For the text-containing cell, return its midpoint in [x, y] coordinate format. 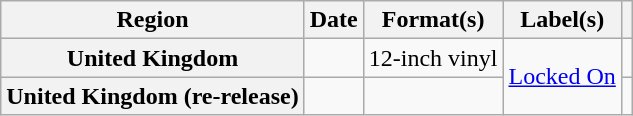
Format(s) [433, 20]
Locked On [562, 77]
12-inch vinyl [433, 58]
Date [334, 20]
Label(s) [562, 20]
United Kingdom (re-release) [152, 96]
United Kingdom [152, 58]
Region [152, 20]
